Identify which cell holds the provided text, then report its (X, Y) central coordinate. 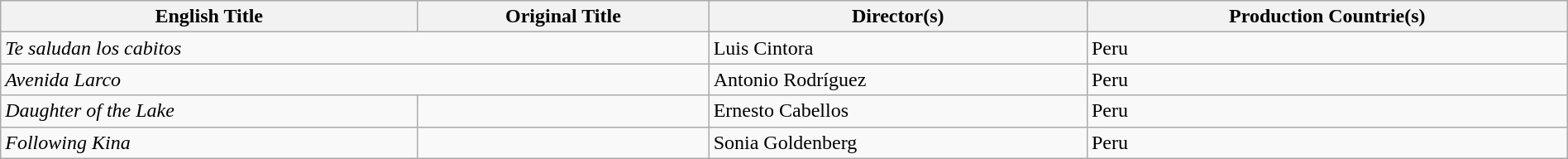
Director(s) (898, 17)
Avenida Larco (355, 79)
Ernesto Cabellos (898, 111)
Te saludan los cabitos (355, 48)
Sonia Goldenberg (898, 142)
Production Countrie(s) (1327, 17)
Luis Cintora (898, 48)
Daughter of the Lake (209, 111)
English Title (209, 17)
Antonio Rodríguez (898, 79)
Following Kina (209, 142)
Original Title (563, 17)
